From the cell containing the given text, extract its center point as [x, y] coordinate. 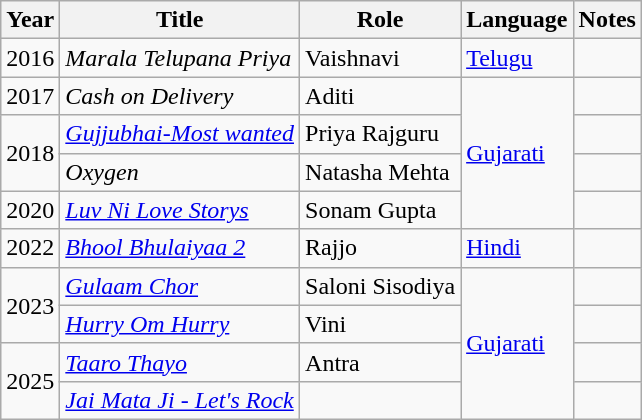
Priya Rajguru [380, 134]
Vaishnavi [380, 58]
2022 [30, 248]
Jai Mata Ji - Let's Rock [180, 400]
Role [380, 20]
2017 [30, 96]
Gulaam Chor [180, 286]
Luv Ni Love Storys [180, 210]
Gujjubhai-Most wanted [180, 134]
2020 [30, 210]
Oxygen [180, 172]
2025 [30, 381]
Antra [380, 362]
Natasha Mehta [380, 172]
Bhool Bhulaiyaa 2 [180, 248]
Marala Telupana Priya [180, 58]
2018 [30, 153]
Hurry Om Hurry [180, 324]
Cash on Delivery [180, 96]
Year [30, 20]
Language [517, 20]
Telugu [517, 58]
Saloni Sisodiya [380, 286]
Title [180, 20]
Sonam Gupta [380, 210]
Hindi [517, 248]
2023 [30, 305]
Notes [607, 20]
Aditi [380, 96]
Taaro Thayo [180, 362]
Rajjo [380, 248]
Vini [380, 324]
2016 [30, 58]
